Scan for the cell matching the given text and deliver its (X, Y) coordinate at center. 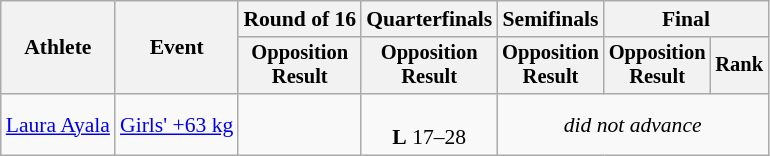
Rank (739, 66)
Quarterfinals (429, 19)
Athlete (58, 48)
Semifinals (550, 19)
Event (176, 48)
L 17–28 (429, 124)
Round of 16 (300, 19)
did not advance (632, 124)
Final (686, 19)
Laura Ayala (58, 124)
Girls' +63 kg (176, 124)
